Detect which cell encompasses the target text, then output its [X, Y] center coordinate. 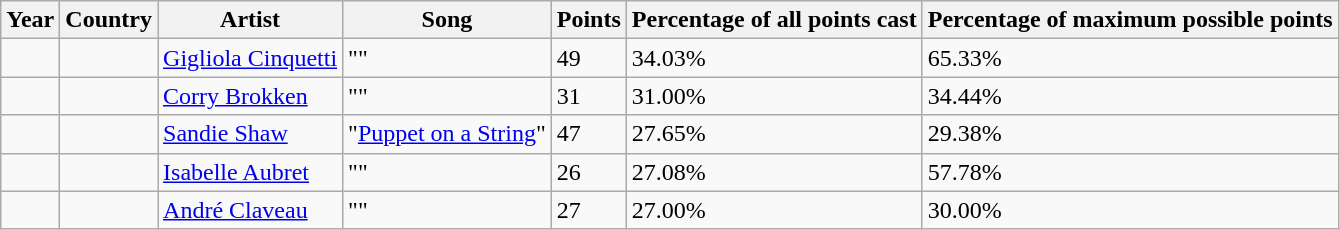
49 [588, 58]
30.00% [1130, 210]
Gigliola Cinquetti [250, 58]
Corry Brokken [250, 96]
Song [448, 20]
Year [30, 20]
27.00% [774, 210]
Sandie Shaw [250, 134]
27 [588, 210]
Isabelle Aubret [250, 172]
Country [109, 20]
34.03% [774, 58]
Points [588, 20]
31 [588, 96]
65.33% [1130, 58]
Percentage of all points cast [774, 20]
34.44% [1130, 96]
31.00% [774, 96]
Percentage of maximum possible points [1130, 20]
27.08% [774, 172]
47 [588, 134]
André Claveau [250, 210]
57.78% [1130, 172]
27.65% [774, 134]
"Puppet on a String" [448, 134]
26 [588, 172]
29.38% [1130, 134]
Artist [250, 20]
